Return (X, Y) of the center of cell containing provided text 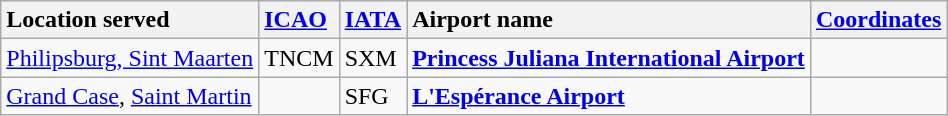
ICAO (299, 20)
Grand Case, Saint Martin (130, 96)
SXM (373, 58)
L'Espérance Airport (609, 96)
Location served (130, 20)
Coordinates (878, 20)
Airport name (609, 20)
TNCM (299, 58)
Princess Juliana International Airport (609, 58)
IATA (373, 20)
SFG (373, 96)
Philipsburg, Sint Maarten (130, 58)
